For the text-containing cell, return its midpoint in (x, y) coordinate format. 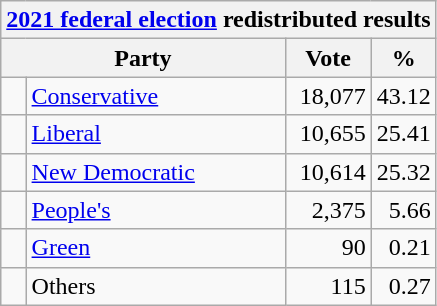
43.12 (404, 96)
Party (143, 58)
25.32 (404, 172)
0.27 (404, 286)
Liberal (156, 134)
Vote (328, 58)
% (404, 58)
25.41 (404, 134)
90 (328, 248)
New Democratic (156, 172)
10,614 (328, 172)
10,655 (328, 134)
2,375 (328, 210)
115 (328, 286)
2021 federal election redistributed results (218, 20)
5.66 (404, 210)
Conservative (156, 96)
0.21 (404, 248)
Others (156, 286)
Green (156, 248)
18,077 (328, 96)
People's (156, 210)
